Determine the (x, y) coordinate at the center of the cell enclosing the given text.  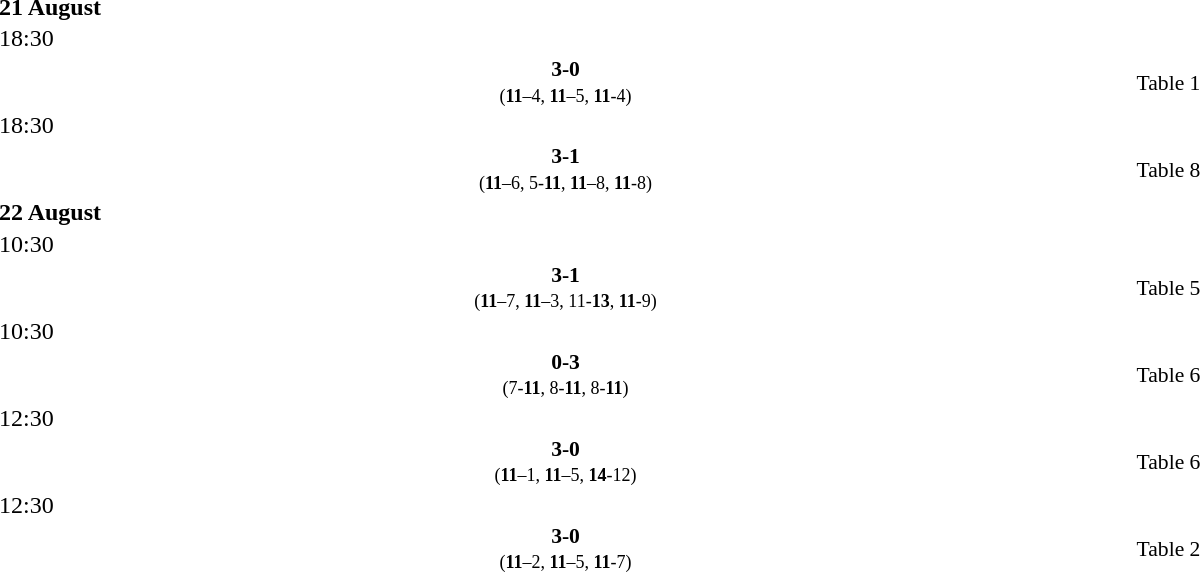
3-0 (11–4, 11–5, 11-4) (566, 82)
3-1 (11–7, 11–3, 11-13, 11-9) (566, 287)
0-3 (7-11, 8-11, 8-11) (566, 375)
3-0 (11–1, 11–5, 14-12) (566, 461)
3-1 (11–6, 5-11, 11–8, 11-8) (566, 169)
